From the cell containing the given text, extract its center point as (X, Y) coordinate. 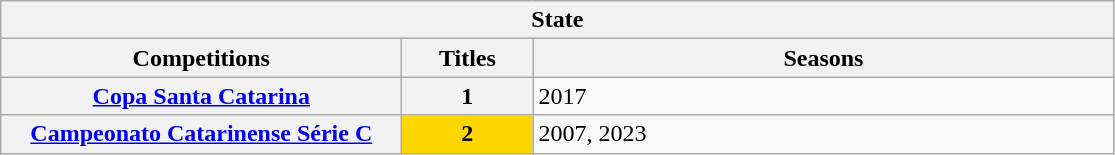
Seasons (824, 58)
2017 (824, 96)
Titles (468, 58)
Campeonato Catarinense Série C (202, 134)
2007, 2023 (824, 134)
Copa Santa Catarina (202, 96)
1 (468, 96)
State (558, 20)
Competitions (202, 58)
2 (468, 134)
